Search for the cell housing the specified text and yield its (X, Y) center coordinate. 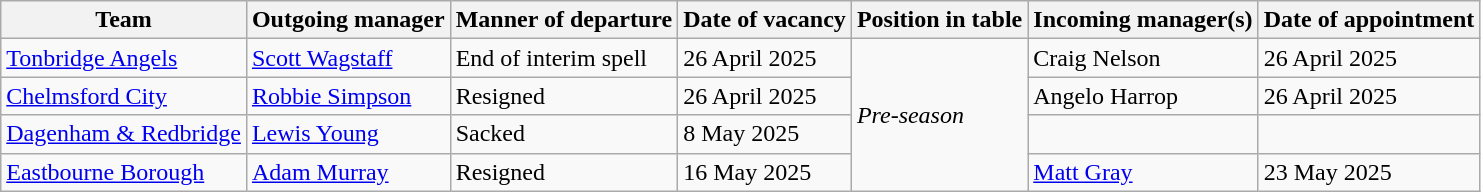
Tonbridge Angels (124, 58)
8 May 2025 (765, 134)
Lewis Young (348, 134)
End of interim spell (564, 58)
Dagenham & Redbridge (124, 134)
Sacked (564, 134)
Incoming manager(s) (1143, 20)
Date of appointment (1369, 20)
Team (124, 20)
Scott Wagstaff (348, 58)
Eastbourne Borough (124, 172)
Matt Gray (1143, 172)
16 May 2025 (765, 172)
Manner of departure (564, 20)
Adam Murray (348, 172)
Angelo Harrop (1143, 96)
23 May 2025 (1369, 172)
Craig Nelson (1143, 58)
Outgoing manager (348, 20)
Robbie Simpson (348, 96)
Position in table (939, 20)
Chelmsford City (124, 96)
Pre-season (939, 115)
Date of vacancy (765, 20)
